For the text-containing cell, return its midpoint in (x, y) coordinate format. 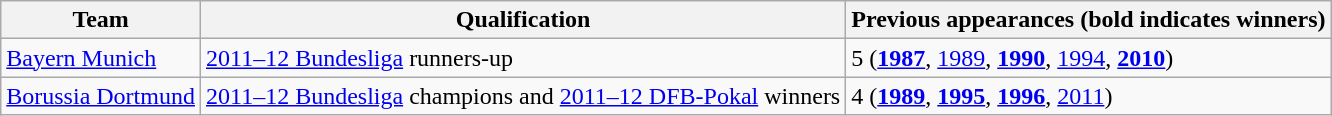
2011–12 Bundesliga champions and 2011–12 DFB-Pokal winners (522, 96)
Qualification (522, 20)
2011–12 Bundesliga runners-up (522, 58)
Borussia Dortmund (101, 96)
Team (101, 20)
4 (1989, 1995, 1996, 2011) (1088, 96)
5 (1987, 1989, 1990, 1994, 2010) (1088, 58)
Previous appearances (bold indicates winners) (1088, 20)
Bayern Munich (101, 58)
